Identify which cell holds the provided text, then report its (X, Y) central coordinate. 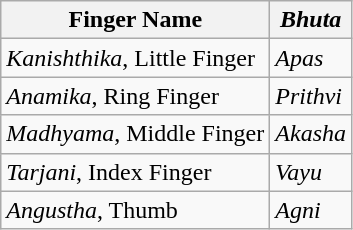
Tarjani, Index Finger (136, 172)
Angustha, Thumb (136, 210)
Anamika, Ring Finger (136, 96)
Kanishthika, Little Finger (136, 58)
Prithvi (311, 96)
Madhyama, Middle Finger (136, 134)
Bhuta (311, 20)
Agni (311, 210)
Apas (311, 58)
Finger Name (136, 20)
Vayu (311, 172)
Akasha (311, 134)
